Identify which cell holds the provided text, then report its (X, Y) central coordinate. 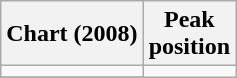
Peakposition (189, 34)
Chart (2008) (72, 34)
